Find where the given text appears and provide that cell's center as [x, y] coordinate. 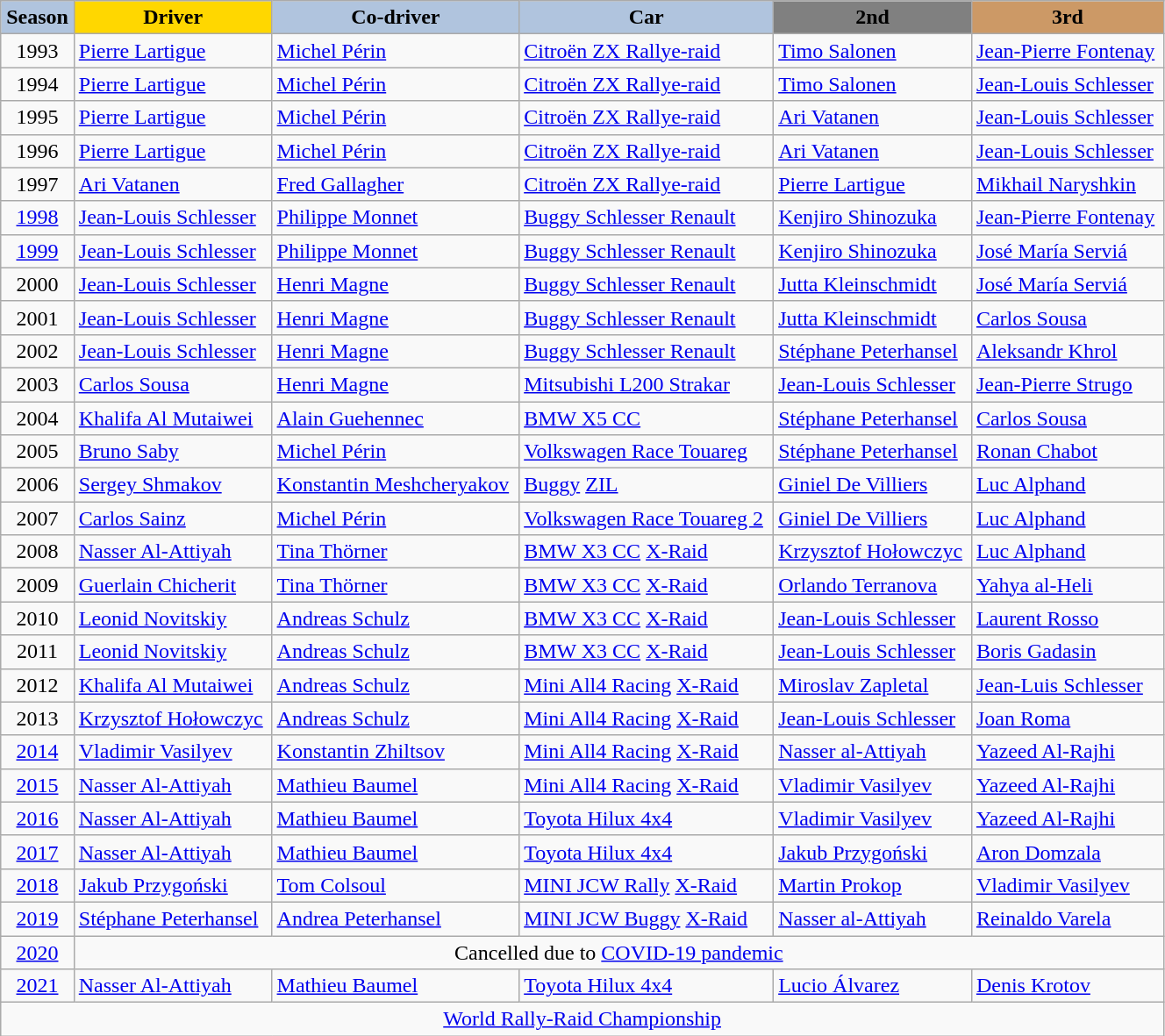
2013 [38, 718]
2002 [38, 351]
Ronan Chabot [1067, 452]
Reinaldo Varela [1067, 918]
2008 [38, 552]
Bruno Saby [173, 452]
1997 [38, 184]
2010 [38, 618]
Buggy ZIL [647, 485]
Yahya al-Heli [1067, 585]
Guerlain Chicherit [173, 585]
Cancelled due to COVID-19 pandemic [618, 952]
BMW X5 CC [647, 418]
Carlos Sainz [173, 518]
Aron Domzala [1067, 852]
Laurent Rosso [1067, 618]
1999 [38, 251]
Volkswagen Race Touareg [647, 452]
2019 [38, 918]
2014 [38, 752]
Joan Roma [1067, 718]
Konstantin Zhiltsov [396, 752]
Jean-Luis Schlesser [1067, 685]
2004 [38, 418]
2011 [38, 652]
1995 [38, 118]
1993 [38, 51]
2006 [38, 485]
Season [38, 18]
2000 [38, 284]
Mitsubishi L200 Strakar [647, 384]
2003 [38, 384]
2009 [38, 585]
Aleksandr Khrol [1067, 351]
2015 [38, 785]
Car [647, 18]
Lucio Álvarez [873, 986]
Jean-Pierre Strugo [1067, 384]
2012 [38, 685]
Mikhail Naryshkin [1067, 184]
Andrea Peterhansel [396, 918]
Denis Krotov [1067, 986]
Volkswagen Race Touareg 2 [647, 518]
2017 [38, 852]
Martin Prokop [873, 885]
Orlando Terranova [873, 585]
Alain Guehennec [396, 418]
2018 [38, 885]
Miroslav Zapletal [873, 685]
World Rally-Raid Championship [582, 1019]
Co-driver [396, 18]
2016 [38, 818]
Konstantin Meshcheryakov [396, 485]
Sergey Shmakov [173, 485]
2020 [38, 952]
MINI JCW Rally X-Raid [647, 885]
2021 [38, 986]
2007 [38, 518]
3rd [1067, 18]
1998 [38, 218]
1996 [38, 151]
2001 [38, 318]
2005 [38, 452]
MINI JCW Buggy X-Raid [647, 918]
2nd [873, 18]
Fred Gallagher [396, 184]
1994 [38, 84]
Boris Gadasin [1067, 652]
Tom Colsoul [396, 885]
Driver [173, 18]
